Capture the cell that displays the provided text and extract its (X, Y) central coordinate. 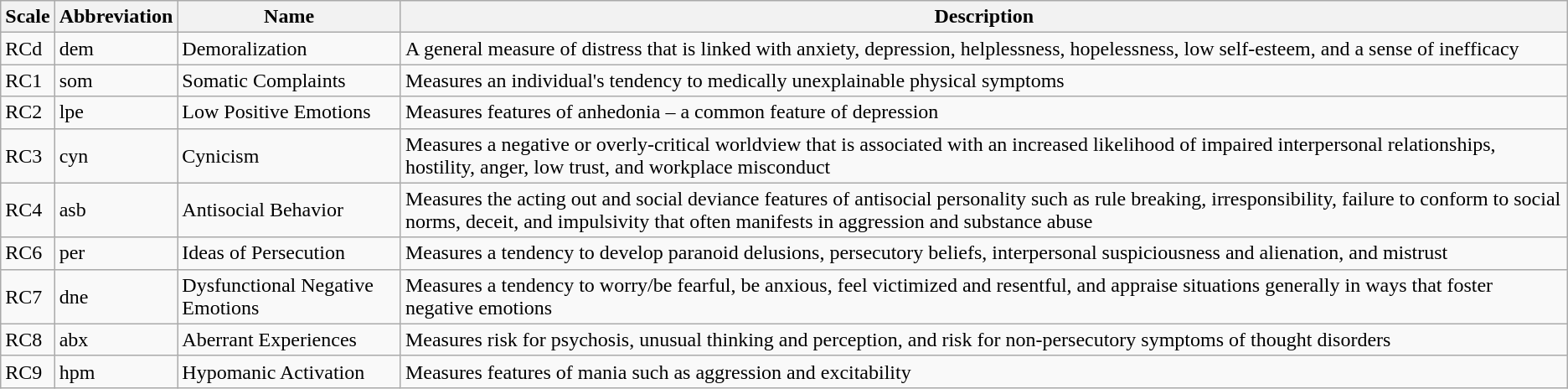
per (116, 253)
A general measure of distress that is linked with anxiety, depression, helplessness, hopelessness, low self-esteem, and a sense of inefficacy (983, 49)
RC1 (28, 80)
Abbreviation (116, 17)
cyn (116, 156)
hpm (116, 371)
Hypomanic Activation (290, 371)
som (116, 80)
RCd (28, 49)
asb (116, 210)
RC6 (28, 253)
RC9 (28, 371)
RC4 (28, 210)
Somatic Complaints (290, 80)
Aberrant Experiences (290, 340)
Demoralization (290, 49)
Measures features of anhedonia – a common feature of depression (983, 112)
Measures risk for psychosis, unusual thinking and perception, and risk for non-persecutory symptoms of thought disorders (983, 340)
abx (116, 340)
Name (290, 17)
Scale (28, 17)
dne (116, 297)
Description (983, 17)
RC8 (28, 340)
Measures features of mania such as aggression and excitability (983, 371)
dem (116, 49)
Antisocial Behavior (290, 210)
Dysfunctional Negative Emotions (290, 297)
RC2 (28, 112)
Ideas of Persecution (290, 253)
lpe (116, 112)
Measures an individual's tendency to medically unexplainable physical symptoms (983, 80)
RC3 (28, 156)
Cynicism (290, 156)
RC7 (28, 297)
Measures a tendency to develop paranoid delusions, persecutory beliefs, interpersonal suspiciousness and alienation, and mistrust (983, 253)
Low Positive Emotions (290, 112)
